Output the (x, y) coordinate of the center of the cell containing the given text.  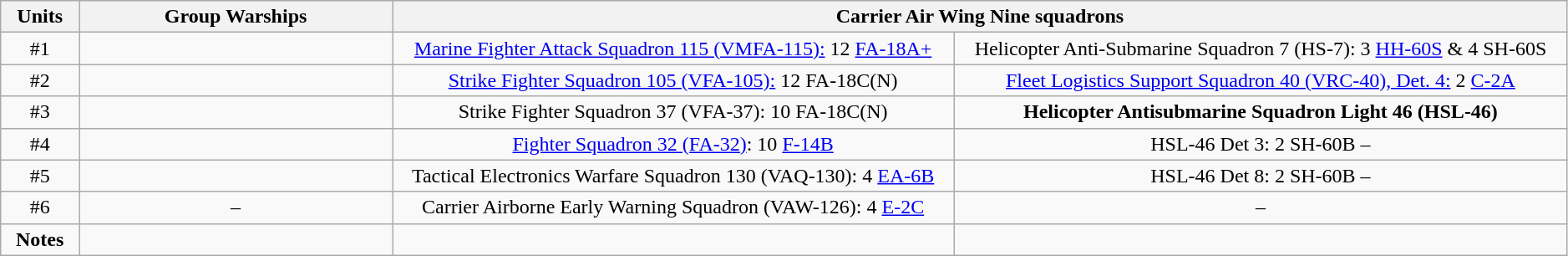
Helicopter Anti-Submarine Squadron 7 (HS-7): 3 HH-60S & 4 SH-60S (1261, 49)
#4 (40, 144)
Strike Fighter Squadron 105 (VFA-105): 12 FA-18C(N) (673, 80)
HSL-46 Det 3: 2 SH-60B – (1261, 144)
#3 (40, 112)
Fighter Squadron 32 (FA-32): 10 F-14B (673, 144)
Units (40, 17)
#6 (40, 207)
Marine Fighter Attack Squadron 115 (VMFA-115): 12 FA-18A+ (673, 49)
#1 (40, 49)
#5 (40, 176)
#2 (40, 80)
HSL-46 Det 8: 2 SH-60B – (1261, 176)
Tactical Electronics Warfare Squadron 130 (VAQ-130): 4 EA-6B (673, 176)
Helicopter Antisubmarine Squadron Light 46 (HSL-46) (1261, 112)
Carrier Air Wing Nine squadrons (981, 17)
Strike Fighter Squadron 37 (VFA-37): 10 FA-18C(N) (673, 112)
Fleet Logistics Support Squadron 40 (VRC-40), Det. 4: 2 C-2A (1261, 80)
Group Warships (236, 17)
Carrier Airborne Early Warning Squadron (VAW-126): 4 E-2C (673, 207)
Notes (40, 239)
